For the text-containing cell, return its midpoint in [x, y] coordinate format. 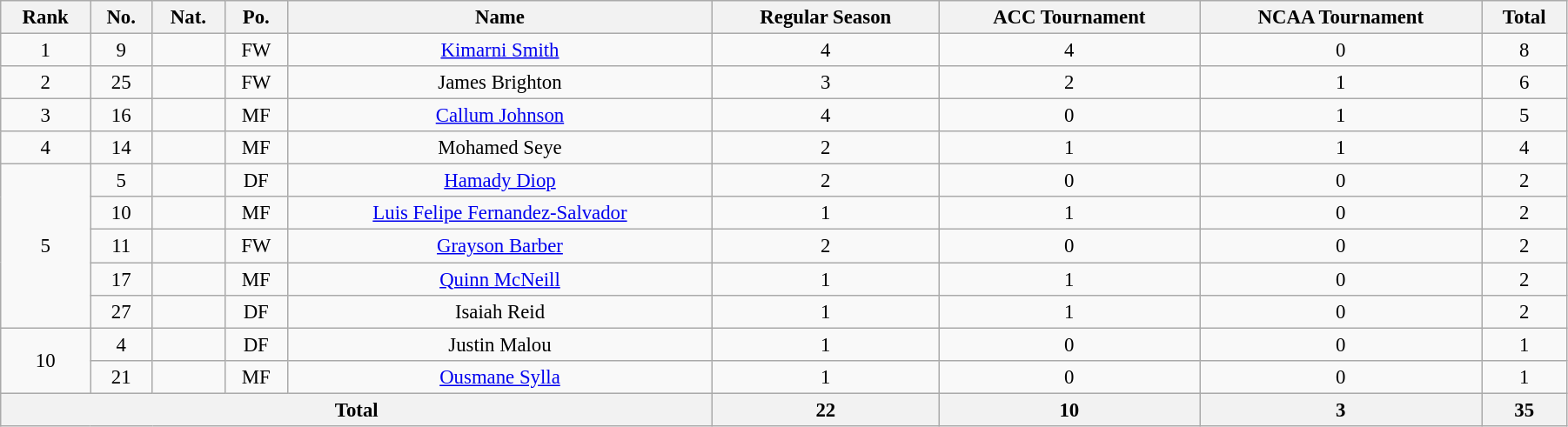
Quinn McNeill [499, 279]
ACC Tournament [1069, 17]
25 [122, 83]
16 [122, 116]
17 [122, 279]
Grayson Barber [499, 246]
Isaiah Reid [499, 311]
9 [122, 50]
Kimarni Smith [499, 50]
Name [499, 17]
NCAA Tournament [1341, 17]
8 [1524, 50]
35 [1524, 410]
27 [122, 311]
Ousmane Sylla [499, 377]
Luis Felipe Fernandez-Salvador [499, 213]
11 [122, 246]
Rank [45, 17]
Mohamed Seye [499, 148]
14 [122, 148]
James Brighton [499, 83]
21 [122, 377]
Po. [256, 17]
Regular Season [826, 17]
6 [1524, 83]
Hamady Diop [499, 181]
No. [122, 17]
22 [826, 410]
Callum Johnson [499, 116]
Nat. [188, 17]
Justin Malou [499, 344]
